Locate the cell with the specified text and output its [X, Y] center coordinate. 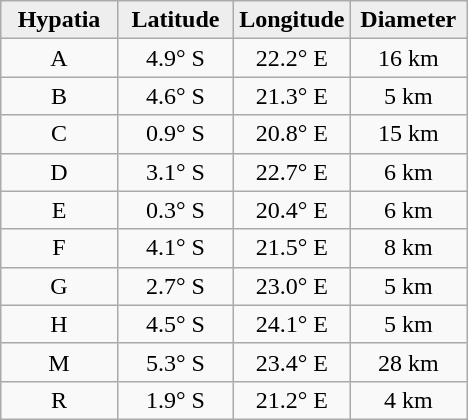
D [59, 172]
23.0° E [292, 286]
H [59, 324]
22.7° E [292, 172]
4.1° S [175, 248]
1.9° S [175, 400]
A [59, 58]
C [59, 134]
0.9° S [175, 134]
E [59, 210]
Latitude [175, 20]
24.1° E [292, 324]
8 km [408, 248]
R [59, 400]
23.4° E [292, 362]
15 km [408, 134]
3.1° S [175, 172]
20.8° E [292, 134]
16 km [408, 58]
5.3° S [175, 362]
4.6° S [175, 96]
B [59, 96]
F [59, 248]
21.2° E [292, 400]
21.5° E [292, 248]
Longitude [292, 20]
G [59, 286]
4 km [408, 400]
2.7° S [175, 286]
0.3° S [175, 210]
M [59, 362]
28 km [408, 362]
22.2° E [292, 58]
20.4° E [292, 210]
4.5° S [175, 324]
Diameter [408, 20]
Hypatia [59, 20]
21.3° E [292, 96]
4.9° S [175, 58]
